Capture the cell that displays the provided text and extract its (x, y) central coordinate. 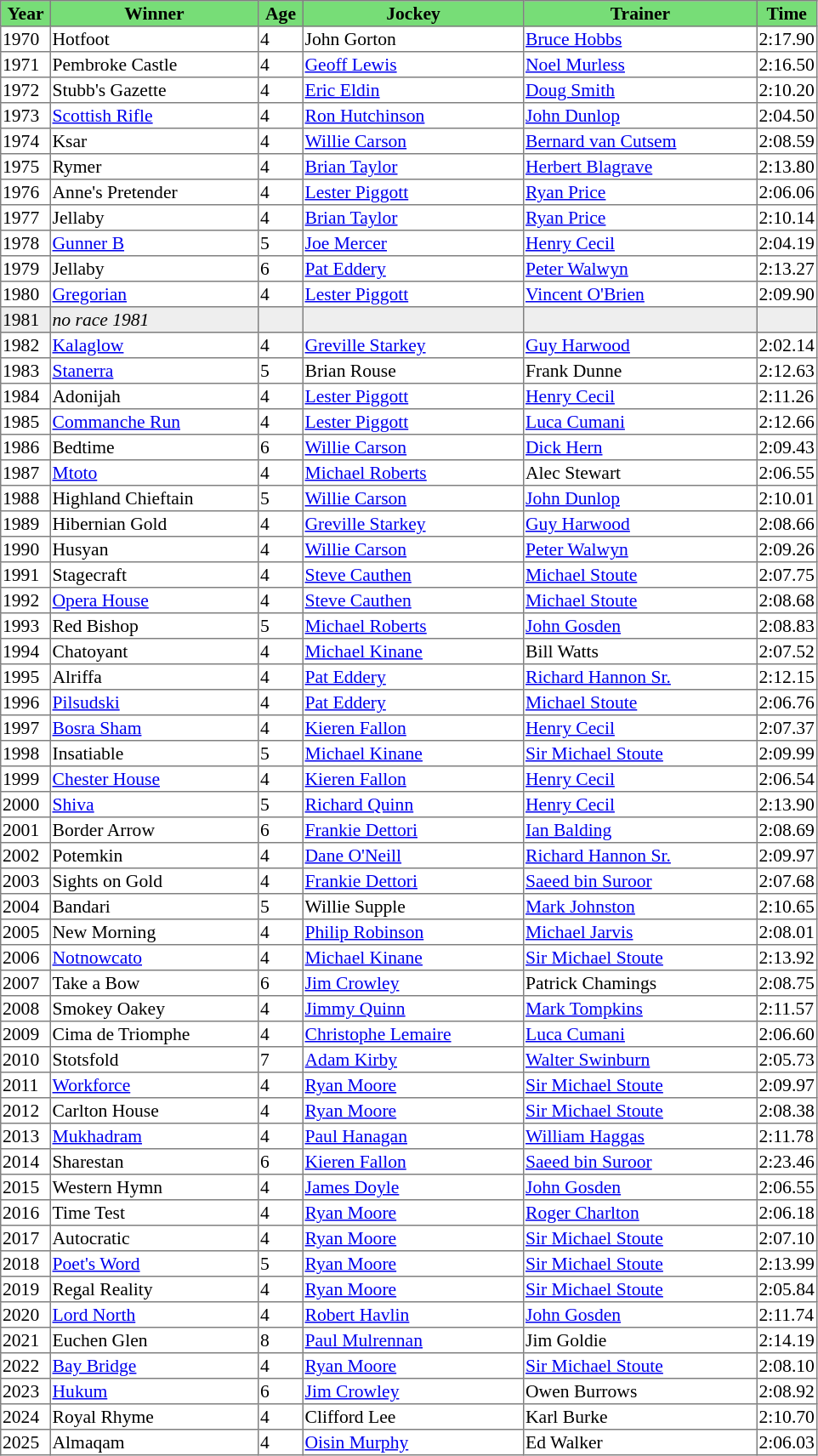
2:12.63 (787, 371)
Adam Kirby (413, 1060)
Commanche Run (154, 422)
2:23.46 (787, 1162)
Herbert Blagrave (640, 167)
2:05.73 (787, 1060)
2025 (26, 1442)
2:08.75 (787, 983)
Hukum (154, 1391)
Sights on Gold (154, 881)
1989 (26, 524)
Euchen Glen (154, 1340)
2:11.74 (787, 1315)
1992 (26, 600)
2:14.19 (787, 1340)
2:07.75 (787, 575)
2:08.68 (787, 600)
Hotfoot (154, 39)
Adonijah (154, 396)
1996 (26, 702)
1991 (26, 575)
1984 (26, 396)
2:07.68 (787, 881)
1977 (26, 218)
Michael Jarvis (640, 932)
Paul Mulrennan (413, 1340)
2:09.26 (787, 549)
Bruce Hobbs (640, 39)
Anne's Pretender (154, 192)
Ksar (154, 141)
Roger Charlton (640, 1213)
Kalaglow (154, 345)
2:07.52 (787, 651)
2:13.80 (787, 167)
2021 (26, 1340)
Gunner B (154, 243)
2:13.92 (787, 958)
Bosra Sham (154, 728)
2:08.10 (787, 1366)
7 (281, 1060)
Geoff Lewis (413, 65)
Bill Watts (640, 651)
Lord North (154, 1315)
1999 (26, 779)
2:08.38 (787, 1111)
Gregorian (154, 294)
2:10.14 (787, 218)
Joe Mercer (413, 243)
James Doyle (413, 1187)
2007 (26, 983)
2:02.14 (787, 345)
2008 (26, 1009)
2010 (26, 1060)
2:06.06 (787, 192)
John Gorton (413, 39)
2017 (26, 1238)
Royal Rhyme (154, 1417)
Alriffa (154, 677)
1988 (26, 498)
2011 (26, 1085)
2014 (26, 1162)
2:17.90 (787, 39)
Stagecraft (154, 575)
1981 (26, 320)
2006 (26, 958)
Bernard van Cutsem (640, 141)
no race 1981 (154, 320)
Walter Swinburn (640, 1060)
William Haggas (640, 1136)
New Morning (154, 932)
2:10.70 (787, 1417)
2:08.01 (787, 932)
2:05.84 (787, 1289)
Dick Hern (640, 447)
Scottish Rifle (154, 116)
2012 (26, 1111)
2024 (26, 1417)
Eric Eldin (413, 90)
Opera House (154, 600)
2019 (26, 1289)
Chester House (154, 779)
2:06.76 (787, 702)
Doug Smith (640, 90)
2:12.66 (787, 422)
2:06.54 (787, 779)
Ian Balding (640, 830)
Take a Bow (154, 983)
1985 (26, 422)
2:13.90 (787, 805)
2:12.15 (787, 677)
Jim Goldie (640, 1340)
2:13.99 (787, 1264)
1976 (26, 192)
Insatiable (154, 754)
1974 (26, 141)
1971 (26, 65)
2004 (26, 907)
Karl Burke (640, 1417)
1978 (26, 243)
Stotsfold (154, 1060)
Robert Havlin (413, 1315)
Western Hymn (154, 1187)
Vincent O'Brien (640, 294)
Autocratic (154, 1238)
2:13.27 (787, 269)
2002 (26, 856)
Bandari (154, 907)
1982 (26, 345)
1986 (26, 447)
Carlton House (154, 1111)
Pembroke Castle (154, 65)
2:11.78 (787, 1136)
Time Test (154, 1213)
Jimmy Quinn (413, 1009)
Husyan (154, 549)
2:09.99 (787, 754)
Brian Rouse (413, 371)
1980 (26, 294)
2020 (26, 1315)
Willie Supple (413, 907)
2:04.19 (787, 243)
Bedtime (154, 447)
Patrick Chamings (640, 983)
2:06.18 (787, 1213)
Shiva (154, 805)
2015 (26, 1187)
2:08.69 (787, 830)
8 (281, 1340)
Mark Johnston (640, 907)
2001 (26, 830)
Mtoto (154, 473)
2016 (26, 1213)
Time (787, 14)
Owen Burrows (640, 1391)
2:09.90 (787, 294)
2:06.03 (787, 1442)
Winner (154, 14)
1998 (26, 754)
Year (26, 14)
2:11.57 (787, 1009)
Ron Hutchinson (413, 116)
1979 (26, 269)
Philip Robinson (413, 932)
Hibernian Gold (154, 524)
Chatoyant (154, 651)
2000 (26, 805)
2:09.43 (787, 447)
Border Arrow (154, 830)
Highland Chieftain (154, 498)
Richard Quinn (413, 805)
1997 (26, 728)
Oisin Murphy (413, 1442)
Mukhadram (154, 1136)
2:08.92 (787, 1391)
2:07.10 (787, 1238)
2:04.50 (787, 116)
2018 (26, 1264)
Almaqam (154, 1442)
Mark Tompkins (640, 1009)
Bay Bridge (154, 1366)
Noel Murless (640, 65)
2023 (26, 1391)
2:11.26 (787, 396)
Alec Stewart (640, 473)
1975 (26, 167)
Dane O'Neill (413, 856)
2:08.66 (787, 524)
Workforce (154, 1085)
2:08.83 (787, 626)
2:08.59 (787, 141)
2022 (26, 1366)
Ed Walker (640, 1442)
1993 (26, 626)
Paul Hanagan (413, 1136)
Jockey (413, 14)
Poet's Word (154, 1264)
1987 (26, 473)
Notnowcato (154, 958)
2:07.37 (787, 728)
1994 (26, 651)
Stubb's Gazette (154, 90)
Pilsudski (154, 702)
Rymer (154, 167)
Regal Reality (154, 1289)
Red Bishop (154, 626)
Smokey Oakey (154, 1009)
Clifford Lee (413, 1417)
2:06.60 (787, 1034)
Cima de Triomphe (154, 1034)
Stanerra (154, 371)
2003 (26, 881)
2013 (26, 1136)
2:10.65 (787, 907)
2009 (26, 1034)
Frank Dunne (640, 371)
2:16.50 (787, 65)
1970 (26, 39)
2:10.01 (787, 498)
1972 (26, 90)
Potemkin (154, 856)
Sharestan (154, 1162)
1995 (26, 677)
Age (281, 14)
1983 (26, 371)
2005 (26, 932)
2:10.20 (787, 90)
1990 (26, 549)
1973 (26, 116)
Trainer (640, 14)
Christophe Lemaire (413, 1034)
